Search for the cell housing the specified text and yield its (x, y) center coordinate. 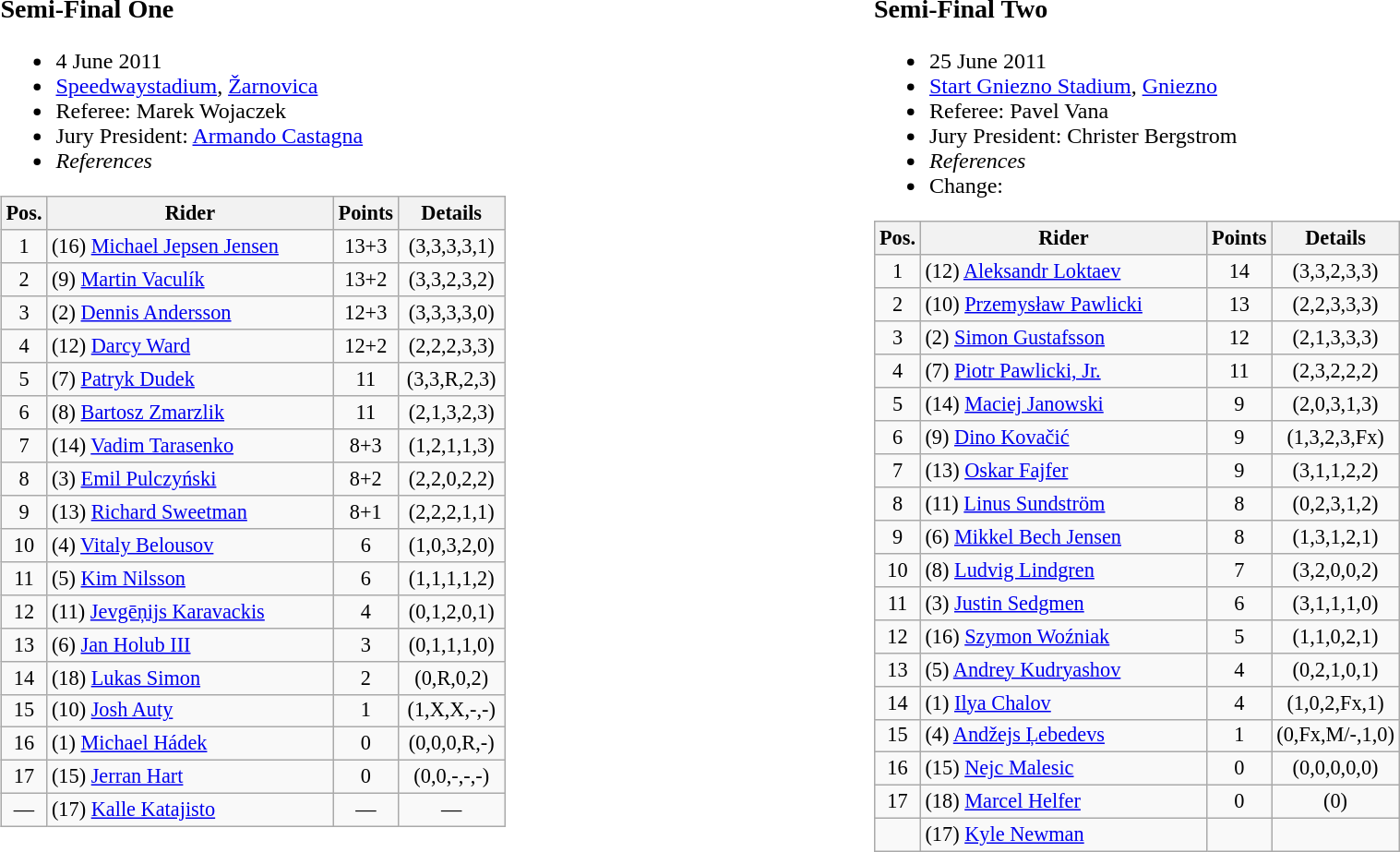
8+1 (365, 512)
(6) Jan Holub III (190, 644)
(16) Szymon Woźniak (1063, 636)
(2,2,3,3,3) (1335, 305)
(11) Linus Sundström (1063, 504)
13+2 (365, 280)
(1) Ilya Chalov (1063, 702)
(0,Fx,M/-,1,0) (1335, 736)
(1,2,1,1,3) (452, 446)
12+2 (365, 346)
(3) Emil Pulczyński (190, 479)
8+2 (365, 479)
(2,2,2,3,3) (452, 346)
(5) Kim Nilsson (190, 578)
(0,0,-,-,-) (452, 777)
(8) Bartosz Zmarzlik (190, 413)
(0,0,0,0,0) (1335, 769)
(2) Simon Gustafsson (1063, 338)
(13) Richard Sweetman (190, 512)
(2,1,3,3,3) (1335, 338)
(3,3,3,3,1) (452, 246)
(2,0,3,1,3) (1335, 404)
(3,3,R,2,3) (452, 379)
(17) Kyle Newman (1063, 835)
(15) Nejc Malesic (1063, 769)
(0,2,3,1,2) (1335, 504)
(10) Przemysław Pawlicki (1063, 305)
(0,R,0,2) (452, 678)
(8) Ludvig Lindgren (1063, 570)
(13) Oskar Fajfer (1063, 471)
(0,2,1,0,1) (1335, 669)
(1,3,1,2,1) (1335, 537)
(2,2,0,2,2) (452, 479)
(1,1,0,2,1) (1335, 636)
8+3 (365, 446)
13+3 (365, 246)
(18) Marcel Helfer (1063, 802)
(18) Lukas Simon (190, 678)
(0,1,1,1,0) (452, 644)
(1,0,2,Fx,1) (1335, 702)
(1,0,3,2,0) (452, 545)
(0,0,0,R,-) (452, 744)
(1,X,X,-,-) (452, 711)
(11) Jevgēņijs Karavackis (190, 611)
(3,3,2,3,3) (1335, 271)
(14) Maciej Janowski (1063, 404)
(7) Patryk Dudek (190, 379)
(3) Justin Sedgmen (1063, 603)
(0,1,2,0,1) (452, 611)
(2,1,3,2,3) (452, 413)
12+3 (365, 313)
(3,3,2,3,2) (452, 280)
(4) Vitaly Belousov (190, 545)
(1) Michael Hádek (190, 744)
(9) Martin Vaculík (190, 280)
(2,2,2,1,1) (452, 512)
(2) Dennis Andersson (190, 313)
(17) Kalle Katajisto (190, 810)
(3,3,3,3,0) (452, 313)
(0) (1335, 802)
(3,1,1,2,2) (1335, 471)
(12) Darcy Ward (190, 346)
(15) Jerran Hart (190, 777)
(6) Mikkel Bech Jensen (1063, 537)
(14) Vadim Tarasenko (190, 446)
(1,3,2,3,Fx) (1335, 438)
(7) Piotr Pawlicki, Jr. (1063, 371)
(2,3,2,2,2) (1335, 371)
(4) Andžejs Ļebedevs (1063, 736)
(1,1,1,1,2) (452, 578)
(3,1,1,1,0) (1335, 603)
(12) Aleksandr Loktaev (1063, 271)
(16) Michael Jepsen Jensen (190, 246)
(9) Dino Kovačić (1063, 438)
(5) Andrey Kudryashov (1063, 669)
(3,2,0,0,2) (1335, 570)
(10) Josh Auty (190, 711)
